Determine the [x, y] coordinate at the center of the cell enclosing the given text.  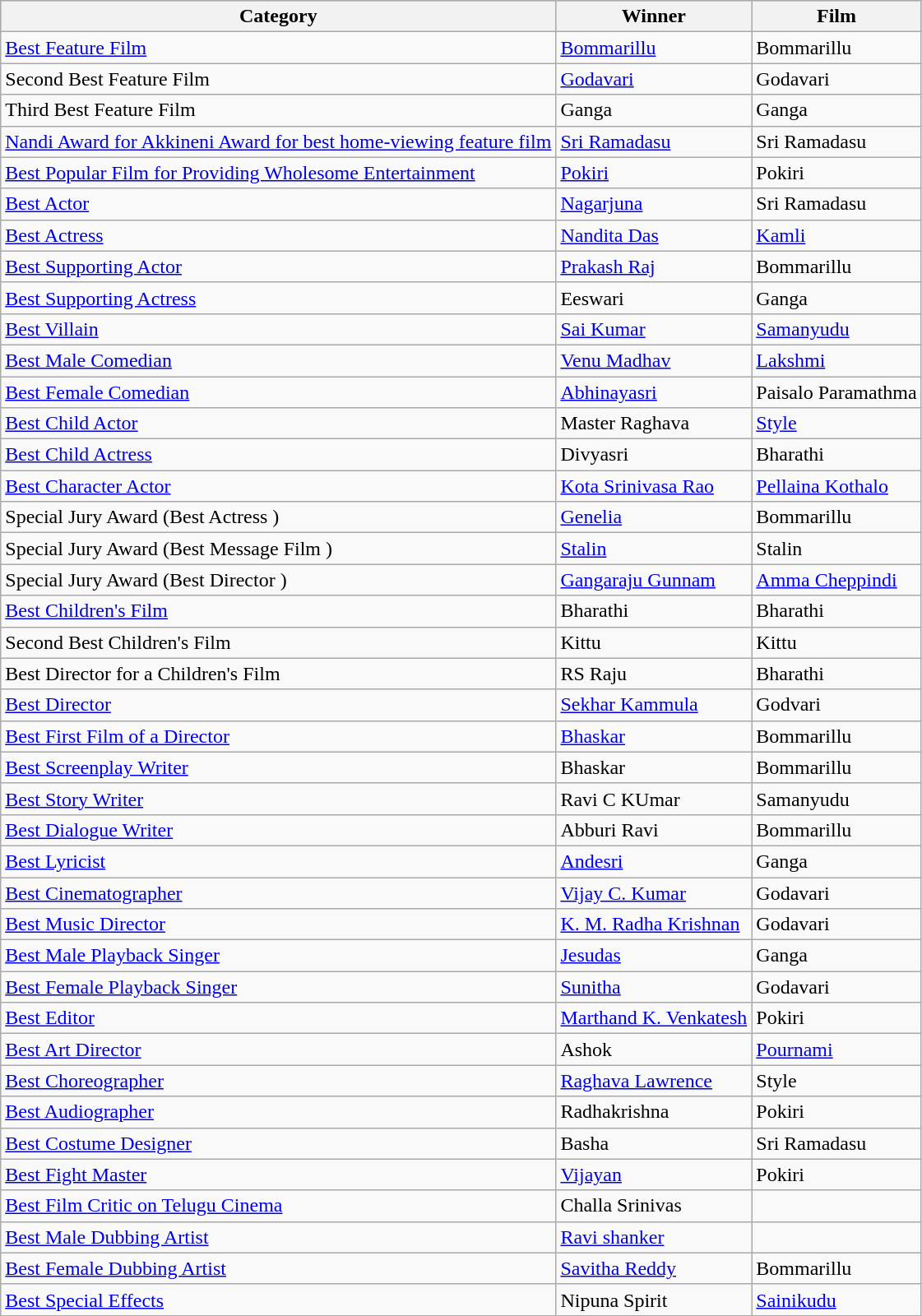
Best Screenplay Writer [278, 767]
Vijayan [654, 1175]
Best Female Playback Singer [278, 987]
Best Editor [278, 1018]
Best Actress [278, 235]
Best Director for a Children's Film [278, 674]
Best Cinematographer [278, 892]
Genelia [654, 517]
Sai Kumar [654, 329]
Ravi C KUmar [654, 799]
Second Best Children's Film [278, 642]
Best Costume Designer [278, 1143]
Nipuna Spirit [654, 1300]
Nandi Award for Akkineni Award for best home-viewing feature film [278, 141]
Best Popular Film for Providing Wholesome Entertainment [278, 173]
Best Story Writer [278, 799]
Jesudas [654, 956]
Andesri [654, 861]
Pellaina Kothalo [836, 486]
Lakshmi [836, 360]
Sekhar Kammula [654, 705]
Best Child Actor [278, 424]
Second Best Feature Film [278, 79]
Savitha Reddy [654, 1268]
Best Audiographer [278, 1112]
Best Film Critic on Telugu Cinema [278, 1206]
Sunitha [654, 987]
Winner [654, 16]
Kamli [836, 235]
Raghava Lawrence [654, 1081]
Basha [654, 1143]
Best Actor [278, 204]
Best Villain [278, 329]
Special Jury Award (Best Actress ) [278, 517]
Challa Srinivas [654, 1206]
Prakash Raj [654, 266]
Master Raghava [654, 424]
Gangaraju Gunnam [654, 580]
Best Male Comedian [278, 360]
Best Children's Film [278, 611]
Venu Madhav [654, 360]
Best Dialogue Writer [278, 830]
Eeswari [654, 298]
Special Jury Award (Best Director ) [278, 580]
Vijay C. Kumar [654, 892]
Godvari [836, 705]
Ravi shanker [654, 1237]
Best Male Playback Singer [278, 956]
Best First Film of a Director [278, 736]
Best Lyricist [278, 861]
Kota Srinivasa Rao [654, 486]
Best Female Dubbing Artist [278, 1268]
Best Director [278, 705]
Sainikudu [836, 1300]
Paisalo Paramathma [836, 392]
Nagarjuna [654, 204]
Amma Cheppindi [836, 580]
Radhakrishna [654, 1112]
Best Male Dubbing Artist [278, 1237]
Third Best Feature Film [278, 110]
Best Feature Film [278, 48]
Film [836, 16]
Best Child Actress [278, 455]
Best Choreographer [278, 1081]
Best Fight Master [278, 1175]
Best Supporting Actress [278, 298]
K. M. Radha Krishnan [654, 924]
RS Raju [654, 674]
Marthand K. Venkatesh [654, 1018]
Abburi Ravi [654, 830]
Best Character Actor [278, 486]
Best Art Director [278, 1050]
Best Female Comedian [278, 392]
Best Supporting Actor [278, 266]
Ashok [654, 1050]
Pournami [836, 1050]
Abhinayasri [654, 392]
Special Jury Award (Best Message Film ) [278, 549]
Nandita Das [654, 235]
Category [278, 16]
Best Music Director [278, 924]
Divyasri [654, 455]
Best Special Effects [278, 1300]
